Pinpoint the cell where the given text exists, returning its (x, y) midpoint coordinate. 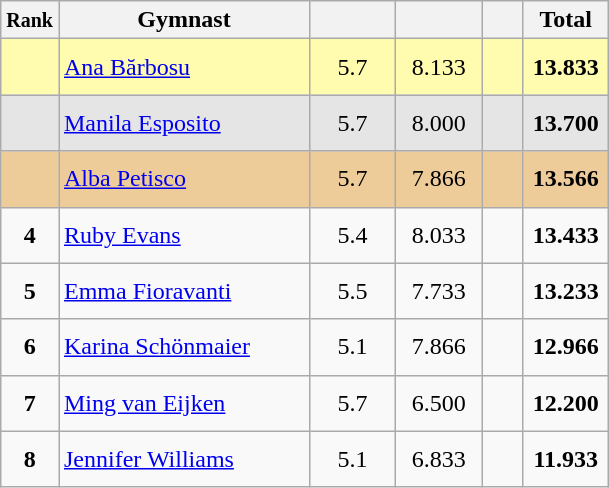
6.500 (439, 403)
6.833 (439, 459)
Manila Esposito (184, 123)
13.433 (566, 235)
Jennifer Williams (184, 459)
8.000 (439, 123)
12.966 (566, 347)
6 (30, 347)
5.4 (353, 235)
5 (30, 291)
5.5 (353, 291)
Ming van Eijken (184, 403)
Total (566, 20)
13.566 (566, 179)
13.833 (566, 67)
4 (30, 235)
8 (30, 459)
Rank (30, 20)
Karina Schönmaier (184, 347)
13.700 (566, 123)
7 (30, 403)
Emma Fioravanti (184, 291)
Alba Petisco (184, 179)
8.133 (439, 67)
11.933 (566, 459)
Ruby Evans (184, 235)
13.233 (566, 291)
7.733 (439, 291)
8.033 (439, 235)
Gymnast (184, 20)
12.200 (566, 403)
Ana Bărbosu (184, 67)
